Find where the given text appears and provide that cell's center as [X, Y] coordinate. 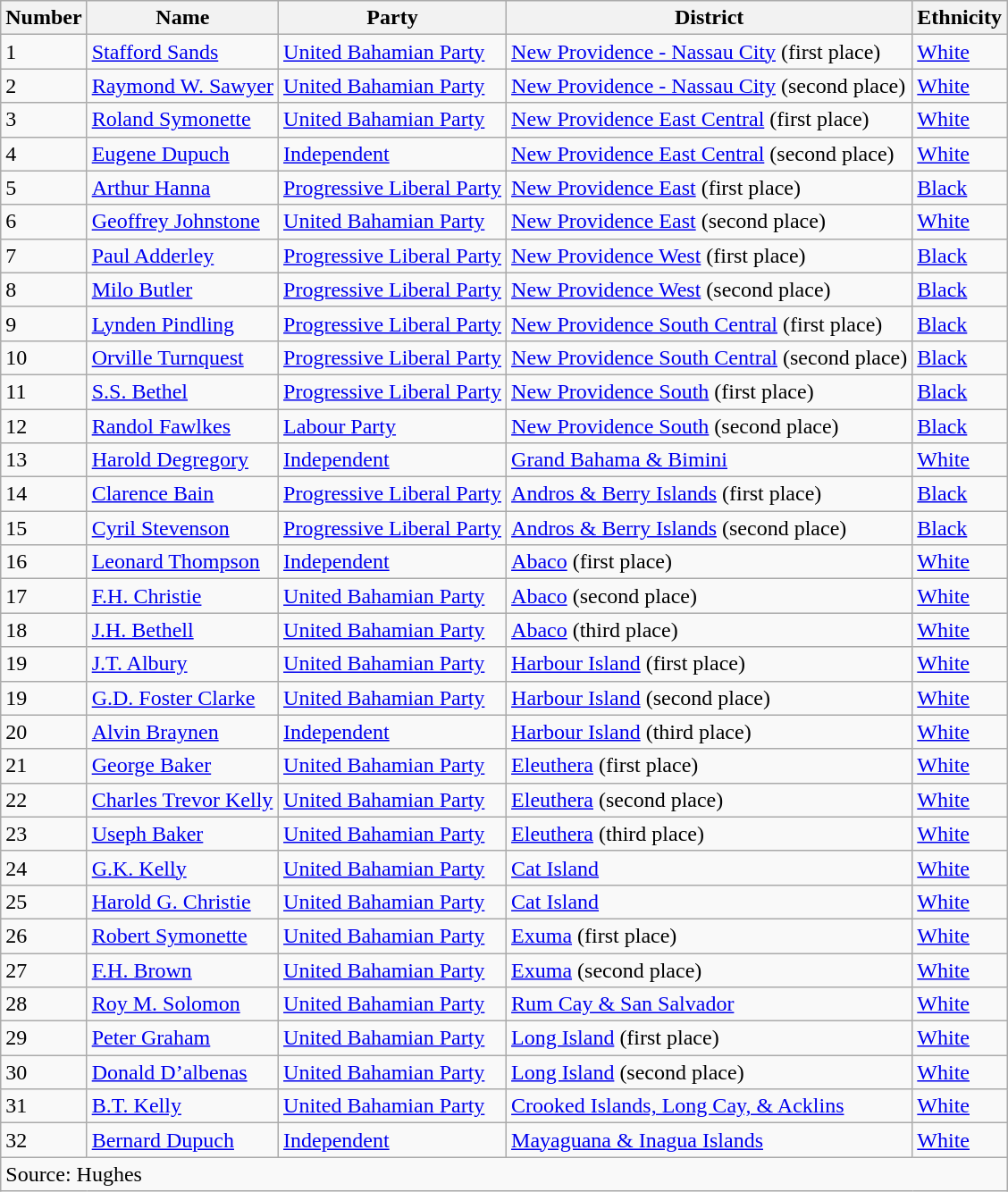
Long Island (first place) [710, 1038]
S.S. Bethel [182, 391]
29 [44, 1038]
31 [44, 1106]
New Providence East Central (second place) [710, 154]
New Providence South (second place) [710, 426]
Andros & Berry Islands (second place) [710, 528]
Abaco (first place) [710, 562]
Harbour Island (third place) [710, 732]
New Providence South Central (first place) [710, 323]
New Providence - Nassau City (first place) [710, 52]
Abaco (second place) [710, 596]
Name [182, 18]
Paul Adderley [182, 256]
Bernard Dupuch [182, 1140]
Andros & Berry Islands (first place) [710, 494]
Robert Symonette [182, 936]
4 [44, 154]
14 [44, 494]
Alvin Braynen [182, 732]
J.H. Bethell [182, 630]
Exuma (first place) [710, 936]
Mayaguana & Inagua Islands [710, 1140]
New Providence East Central (first place) [710, 120]
Grand Bahama & Bimini [710, 460]
Party [393, 18]
New Providence West (first place) [710, 256]
10 [44, 357]
11 [44, 391]
F.H. Brown [182, 970]
3 [44, 120]
Exuma (second place) [710, 970]
Source: Hughes [504, 1174]
Donald D’albenas [182, 1072]
Number [44, 18]
George Baker [182, 766]
Rum Cay & San Salvador [710, 1004]
Geoffrey Johnstone [182, 222]
28 [44, 1004]
B.T. Kelly [182, 1106]
Milo Butler [182, 290]
District [710, 18]
30 [44, 1072]
Abaco (third place) [710, 630]
16 [44, 562]
Eleuthera (third place) [710, 834]
21 [44, 766]
G.K. Kelly [182, 868]
Randol Fawlkes [182, 426]
Orville Turnquest [182, 357]
Stafford Sands [182, 52]
27 [44, 970]
Peter Graham [182, 1038]
Cyril Stevenson [182, 528]
25 [44, 902]
Charles Trevor Kelly [182, 800]
Roland Symonette [182, 120]
New Providence South (first place) [710, 391]
Long Island (second place) [710, 1072]
Eleuthera (first place) [710, 766]
23 [44, 834]
Harold G. Christie [182, 902]
26 [44, 936]
Harold Degregory [182, 460]
New Providence East (first place) [710, 188]
Harbour Island (first place) [710, 664]
24 [44, 868]
Roy M. Solomon [182, 1004]
Eleuthera (second place) [710, 800]
Lynden Pindling [182, 323]
22 [44, 800]
G.D. Foster Clarke [182, 698]
Harbour Island (second place) [710, 698]
Eugene Dupuch [182, 154]
9 [44, 323]
J.T. Albury [182, 664]
6 [44, 222]
Raymond W. Sawyer [182, 86]
Arthur Hanna [182, 188]
New Providence - Nassau City (second place) [710, 86]
Labour Party [393, 426]
Useph Baker [182, 834]
15 [44, 528]
Crooked Islands, Long Cay, & Acklins [710, 1106]
18 [44, 630]
7 [44, 256]
12 [44, 426]
13 [44, 460]
5 [44, 188]
Leonard Thompson [182, 562]
New Providence South Central (second place) [710, 357]
Clarence Bain [182, 494]
8 [44, 290]
Ethnicity [960, 18]
2 [44, 86]
1 [44, 52]
20 [44, 732]
17 [44, 596]
F.H. Christie [182, 596]
32 [44, 1140]
New Providence East (second place) [710, 222]
New Providence West (second place) [710, 290]
